Pinpoint the cell where the given text exists, returning its [X, Y] midpoint coordinate. 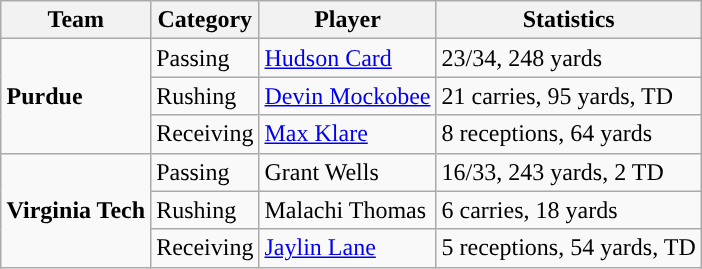
8 receptions, 64 yards [568, 134]
Max Klare [348, 134]
16/33, 243 yards, 2 TD [568, 172]
Statistics [568, 20]
Virginia Tech [76, 210]
Devin Mockobee [348, 96]
Hudson Card [348, 58]
Purdue [76, 96]
21 carries, 95 yards, TD [568, 96]
6 carries, 18 yards [568, 210]
Grant Wells [348, 172]
Category [205, 20]
Malachi Thomas [348, 210]
Player [348, 20]
Team [76, 20]
5 receptions, 54 yards, TD [568, 248]
23/34, 248 yards [568, 58]
Jaylin Lane [348, 248]
